Determine the [X, Y] coordinate at the center of the cell enclosing the given text.  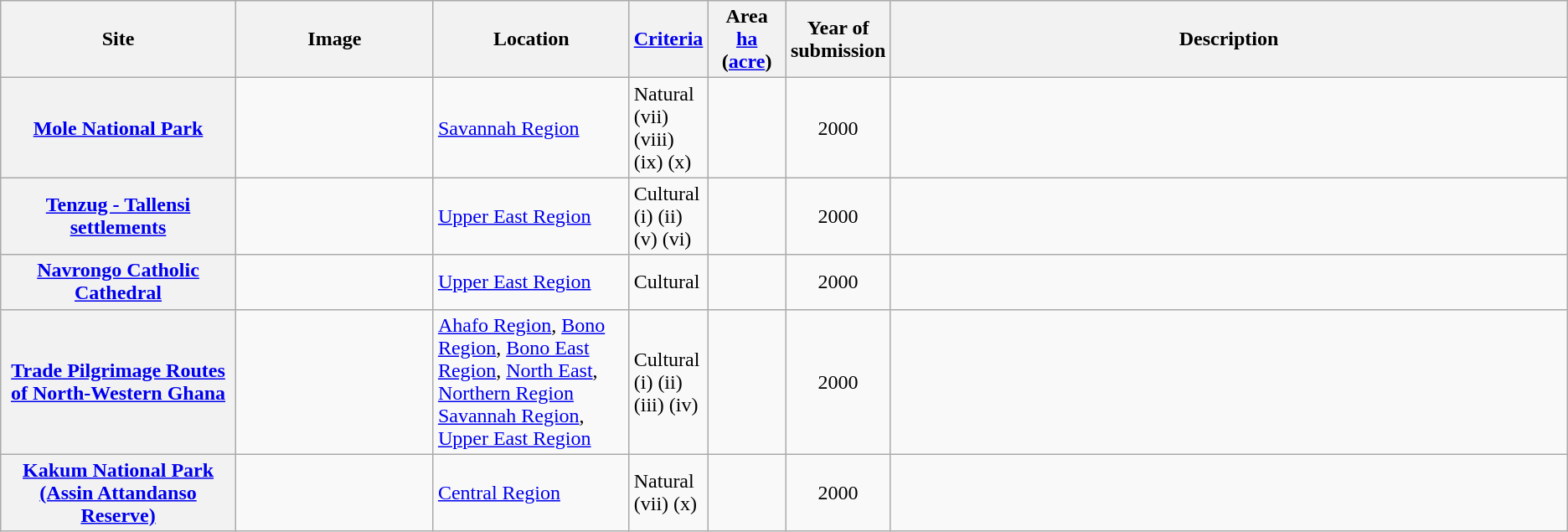
Natural (vii) (x) [668, 493]
Location [531, 39]
Navrongo Catholic Cathedral [119, 281]
Cultural [668, 281]
Image [334, 39]
Natural (vii) (viii) (ix) (x) [668, 127]
Tenzug - Tallensi settlements [119, 216]
Savannah Region [531, 127]
Trade Pilgrimage Routes of North-Western Ghana [119, 382]
Ahafo Region, Bono Region, Bono East Region, North East, Northern Region Savannah Region, Upper East Region [531, 382]
Site [119, 39]
Description [1229, 39]
Criteria [668, 39]
Mole National Park [119, 127]
Areaha (acre) [747, 39]
Cultural (i) (ii) (v) (vi) [668, 216]
Year of submission [838, 39]
Kakum National Park (Assin Attandanso Reserve) [119, 493]
Cultural (i) (ii) (iii) (iv) [668, 382]
Central Region [531, 493]
